Find where the given text appears and provide that cell's center as [x, y] coordinate. 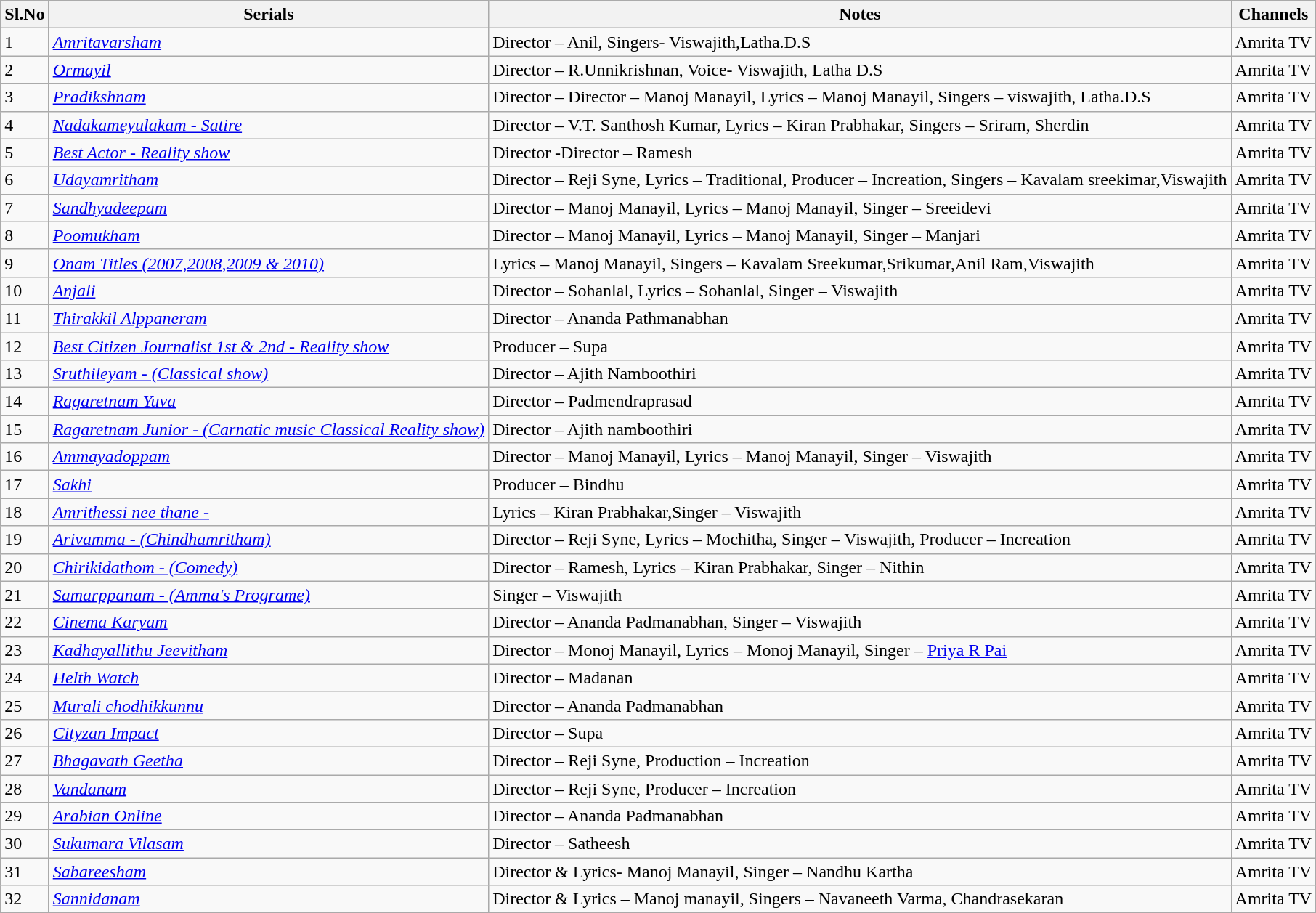
9 [25, 263]
Samarppanam - (Amma's Programe) [269, 595]
Sabareesham [269, 872]
Sl.No [25, 15]
Singer – Viswajith [860, 595]
Amritavarsham [269, 42]
21 [25, 595]
Serials [269, 15]
Director – Manoj Manayil, Lyrics – Manoj Manayil, Singer – Manjari [860, 235]
Chirikidathom - (Comedy) [269, 567]
Ragaretnam Yuva [269, 402]
Sukumara Vilasam [269, 844]
26 [25, 733]
Director & Lyrics- Manoj Manayil, Singer – Nandhu Kartha [860, 872]
Best Citizen Journalist 1st & 2nd - Reality show [269, 346]
Director – Manoj Manayil, Lyrics – Manoj Manayil, Singer – Sreeidevi [860, 208]
Notes [860, 15]
30 [25, 844]
Sannidanam [269, 899]
Cinema Karyam [269, 622]
Pradikshnam [269, 97]
Lyrics – Kiran Prabhakar,Singer – Viswajith [860, 512]
20 [25, 567]
Sruthileyam - (Classical show) [269, 374]
Director – Director – Manoj Manayil, Lyrics – Manoj Manayil, Singers – viswajith, Latha.D.S [860, 97]
13 [25, 374]
Producer – Supa [860, 346]
Director – Sohanlal, Lyrics – Sohanlal, Singer – Viswajith [860, 291]
2 [25, 70]
Director – Reji Syne, Lyrics – Mochitha, Singer – Viswajith, Producer – Increation [860, 540]
32 [25, 899]
17 [25, 484]
Ammayadoppam [269, 457]
Director – Manoj Manayil, Lyrics – Manoj Manayil, Singer – Viswajith [860, 457]
Cityzan Impact [269, 733]
Director – Ramesh, Lyrics – Kiran Prabhakar, Singer – Nithin [860, 567]
Arivamma - (Chindhamritham) [269, 540]
27 [25, 760]
Murali chodhikkunnu [269, 705]
Director – R.Unnikrishnan, Voice- Viswajith, Latha D.S [860, 70]
29 [25, 816]
31 [25, 872]
Helth Watch [269, 678]
Poomukham [269, 235]
8 [25, 235]
5 [25, 153]
3 [25, 97]
Director – Monoj Manayil, Lyrics – Monoj Manayil, Singer – Priya R Pai [860, 650]
6 [25, 180]
Thirakkil Alppaneram [269, 318]
19 [25, 540]
Ragaretnam Junior - (Carnatic music Classical Reality show) [269, 429]
15 [25, 429]
22 [25, 622]
Kadhayallithu Jeevitham [269, 650]
23 [25, 650]
Producer – Bindhu [860, 484]
16 [25, 457]
4 [25, 125]
Director – V.T. Santhosh Kumar, Lyrics – Kiran Prabhakar, Singers – Sriram, Sherdin [860, 125]
18 [25, 512]
Director -Director – Ramesh [860, 153]
7 [25, 208]
10 [25, 291]
Director – Madanan [860, 678]
Director & Lyrics – Manoj manayil, Singers – Navaneeth Varma, Chandrasekaran [860, 899]
Director – Anil, Singers- Viswajith,Latha.D.S [860, 42]
Director – Satheesh [860, 844]
Director – Supa [860, 733]
11 [25, 318]
24 [25, 678]
Anjali [269, 291]
25 [25, 705]
1 [25, 42]
Sandhyadeepam [269, 208]
Director – Padmendraprasad [860, 402]
Nadakameyulakam - Satire [269, 125]
Director – Reji Syne, Production – Increation [860, 760]
Arabian Online [269, 816]
Amrithessi nee thane - [269, 512]
Director – Reji Syne, Producer – Increation [860, 788]
Director – Ananda Padmanabhan, Singer – Viswajith [860, 622]
28 [25, 788]
Onam Titles (2007,2008,2009 & 2010) [269, 263]
Director – Reji Syne, Lyrics – Traditional, Producer – Increation, Singers – Kavalam sreekimar,Viswajith [860, 180]
Best Actor - Reality show [269, 153]
Bhagavath Geetha [269, 760]
14 [25, 402]
Udayamritham [269, 180]
12 [25, 346]
Vandanam [269, 788]
Ormayil [269, 70]
Sakhi [269, 484]
Lyrics – Manoj Manayil, Singers – Kavalam Sreekumar,Srikumar,Anil Ram,Viswajith [860, 263]
Director – Ajith namboothiri [860, 429]
Channels [1274, 15]
Director – Ajith Namboothiri [860, 374]
Director – Ananda Pathmanabhan [860, 318]
